Find where the given text appears and provide that cell's center as (X, Y) coordinate. 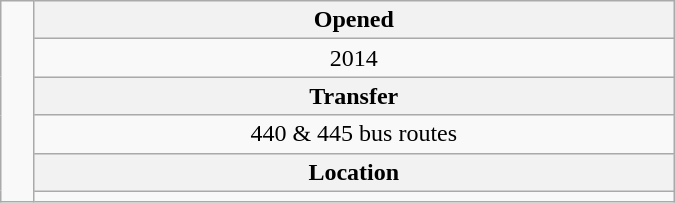
440 & 445 bus routes (354, 134)
2014 (354, 58)
Opened (354, 20)
Transfer (354, 96)
Location (354, 172)
